Return the [x, y] coordinate for the center point of the cell that contains the specified text.  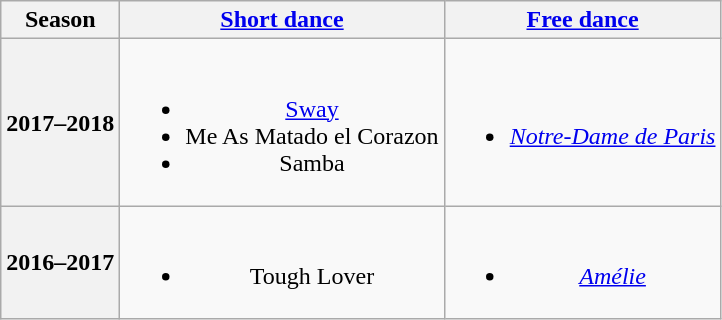
Season [60, 20]
2016–2017 [60, 262]
Amélie [582, 262]
Notre-Dame de Paris [582, 122]
Short dance [282, 20]
SwayMe As Matado el CorazonSamba [282, 122]
Tough Lover [282, 262]
2017–2018 [60, 122]
Free dance [582, 20]
